Return (X, Y) of the center of cell containing provided text 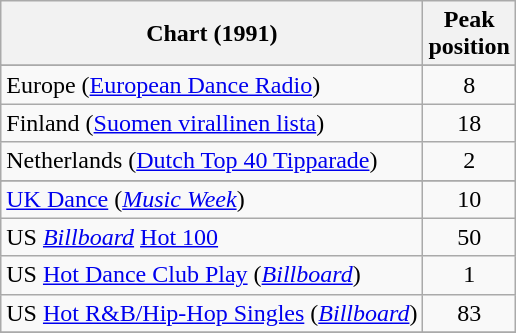
10 (469, 199)
Finland (Suomen virallinen lista) (212, 123)
18 (469, 123)
US Hot R&B/Hip-Hop Singles (Billboard) (212, 313)
Netherlands (Dutch Top 40 Tipparade) (212, 161)
8 (469, 85)
UK Dance (Music Week) (212, 199)
1 (469, 275)
83 (469, 313)
Peakposition (469, 34)
2 (469, 161)
50 (469, 237)
US Billboard Hot 100 (212, 237)
US Hot Dance Club Play (Billboard) (212, 275)
Europe (European Dance Radio) (212, 85)
Chart (1991) (212, 34)
